Output the [x, y] coordinate of the center of the cell containing the given text.  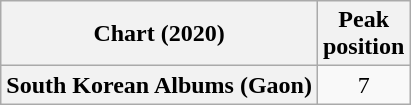
7 [363, 85]
Peakposition [363, 34]
South Korean Albums (Gaon) [160, 85]
Chart (2020) [160, 34]
